Provide the [X, Y] coordinate of the cell's center where the given text is located.  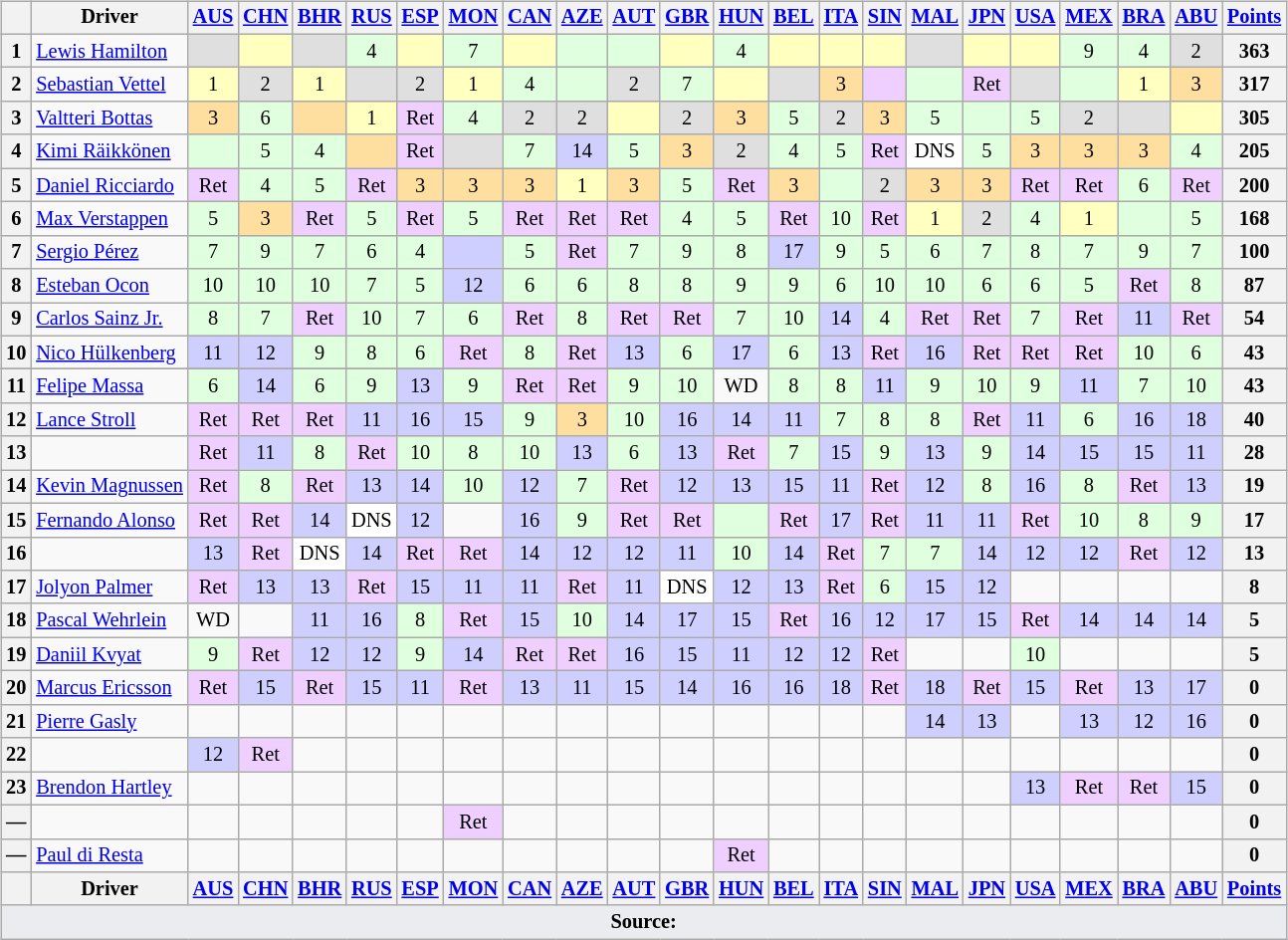
Pierre Gasly [109, 721]
205 [1254, 151]
54 [1254, 320]
Daniel Ricciardo [109, 185]
305 [1254, 118]
Lance Stroll [109, 420]
Marcus Ericsson [109, 688]
Valtteri Bottas [109, 118]
100 [1254, 252]
Paul di Resta [109, 855]
Max Verstappen [109, 219]
317 [1254, 85]
Nico Hülkenberg [109, 352]
Jolyon Palmer [109, 587]
Pascal Wehrlein [109, 620]
87 [1254, 286]
Felipe Massa [109, 386]
Esteban Ocon [109, 286]
23 [16, 789]
Brendon Hartley [109, 789]
Source: [643, 922]
Sergio Pérez [109, 252]
28 [1254, 453]
20 [16, 688]
168 [1254, 219]
22 [16, 755]
40 [1254, 420]
Daniil Kvyat [109, 654]
Sebastian Vettel [109, 85]
Lewis Hamilton [109, 51]
200 [1254, 185]
Kevin Magnussen [109, 487]
Kimi Räikkönen [109, 151]
21 [16, 721]
Carlos Sainz Jr. [109, 320]
Fernando Alonso [109, 520]
363 [1254, 51]
